Identify which cell holds the provided text, then report its [X, Y] central coordinate. 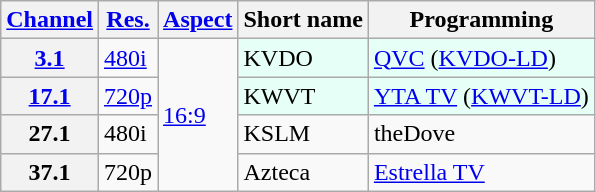
KSLM [303, 134]
Aspect [198, 20]
37.1 [50, 172]
Short name [303, 20]
17.1 [50, 96]
QVC (KVDO-LD) [481, 58]
16:9 [198, 115]
Azteca [303, 172]
KVDO [303, 58]
Res. [128, 20]
YTA TV (KWVT-LD) [481, 96]
Estrella TV [481, 172]
Channel [50, 20]
KWVT [303, 96]
Programming [481, 20]
3.1 [50, 58]
theDove [481, 134]
27.1 [50, 134]
